Return [x, y] of the center of cell containing provided text 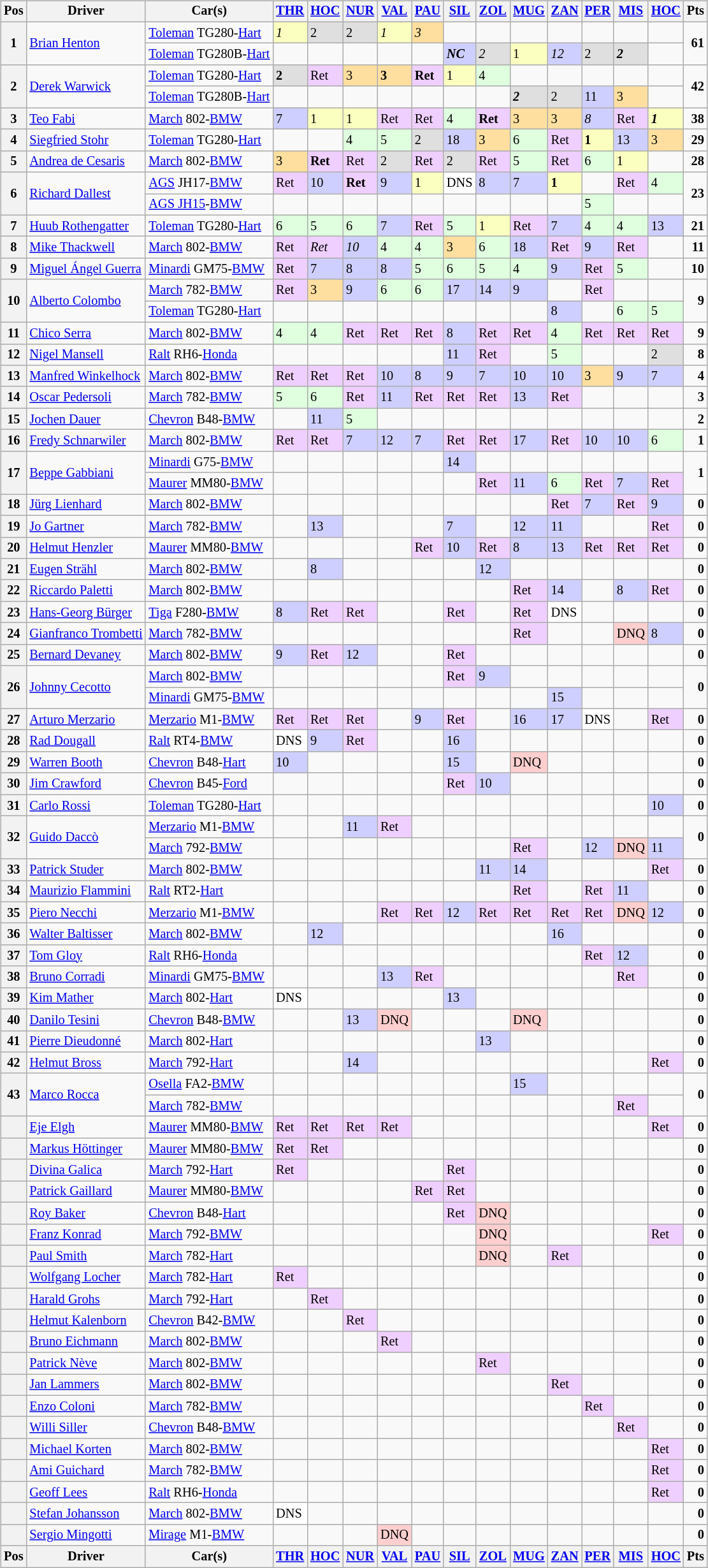
Divina Galica [85, 1170]
Jim Crawford [85, 784]
Enzo Coloni [85, 1406]
32 [13, 838]
Helmut Henzler [85, 548]
Jürg Lienhard [85, 505]
30 [13, 784]
Mirage M1-BMW [209, 1535]
Patrick Studer [85, 870]
41 [13, 1041]
Willi Siller [85, 1428]
Chevron B42-BMW [209, 1321]
Helmut Kalenborn [85, 1321]
40 [13, 1020]
Rad Dougall [85, 741]
22 [13, 590]
Stefan Johansson [85, 1514]
Bruno Eichmann [85, 1342]
Walter Baltisser [85, 934]
NC [459, 54]
Huub Rothengatter [85, 226]
Roy Baker [85, 1213]
Andrea de Cesaris [85, 161]
Minardi G75-BMW [209, 462]
35 [13, 912]
Ami Guichard [85, 1470]
Derek Warwick [85, 87]
Pierre Dieudonné [85, 1041]
Michael Korten [85, 1449]
Ralt RT4-BMW [209, 741]
Miguel Ángel Guerra [85, 269]
Jochen Dauer [85, 419]
43 [13, 1094]
Paul Smith [85, 1256]
Johnny Cecotto [85, 687]
36 [13, 934]
34 [13, 891]
Richard Dallest [85, 194]
Ralt RT2-Hart [209, 891]
AGS JH15-BMW [209, 205]
20 [13, 548]
Hans-Georg Bürger [85, 612]
AGS JH17-BMW [209, 183]
Siegfried Stohr [85, 140]
Arturo Merzario [85, 719]
Bernard Devaney [85, 655]
Warren Booth [85, 763]
Chico Serra [85, 333]
Jan Lammers [85, 1385]
61 [696, 43]
Tom Gloy [85, 956]
Maurizio Flammini [85, 891]
Jo Gartner [85, 526]
Patrick Nève [85, 1363]
33 [13, 870]
Beppe Gabbiani [85, 472]
Tiga F280-BMW [209, 612]
Sergio Mingotti [85, 1535]
Riccardo Paletti [85, 590]
25 [13, 655]
39 [13, 999]
Kim Mather [85, 999]
Harald Grohs [85, 1299]
Franz Konrad [85, 1235]
Geoff Lees [85, 1492]
Manfred Winkelhock [85, 376]
Alberto Colombo [85, 301]
Piero Necchi [85, 912]
Wolfgang Locher [85, 1277]
26 [13, 687]
Osella FA2-BMW [209, 1084]
24 [13, 634]
Danilo Tesini [85, 1020]
Oscar Pedersoli [85, 397]
Gianfranco Trombetti [85, 634]
Nigel Mansell [85, 355]
Fredy Schnarwiler [85, 441]
Helmut Bross [85, 1063]
Teo Fabi [85, 119]
Marco Rocca [85, 1094]
Chevron B45-Ford [209, 784]
Patrick Gaillard [85, 1192]
Bruno Corradi [85, 977]
19 [13, 526]
Carlo Rossi [85, 805]
Guido Daccò [85, 838]
27 [13, 719]
Eugen Strähl [85, 569]
Eje Elgh [85, 1127]
31 [13, 805]
37 [13, 956]
Markus Höttinger [85, 1148]
Mike Thackwell [85, 247]
Brian Henton [85, 43]
